Provide the [x, y] coordinate of the cell's center where the given text is located.  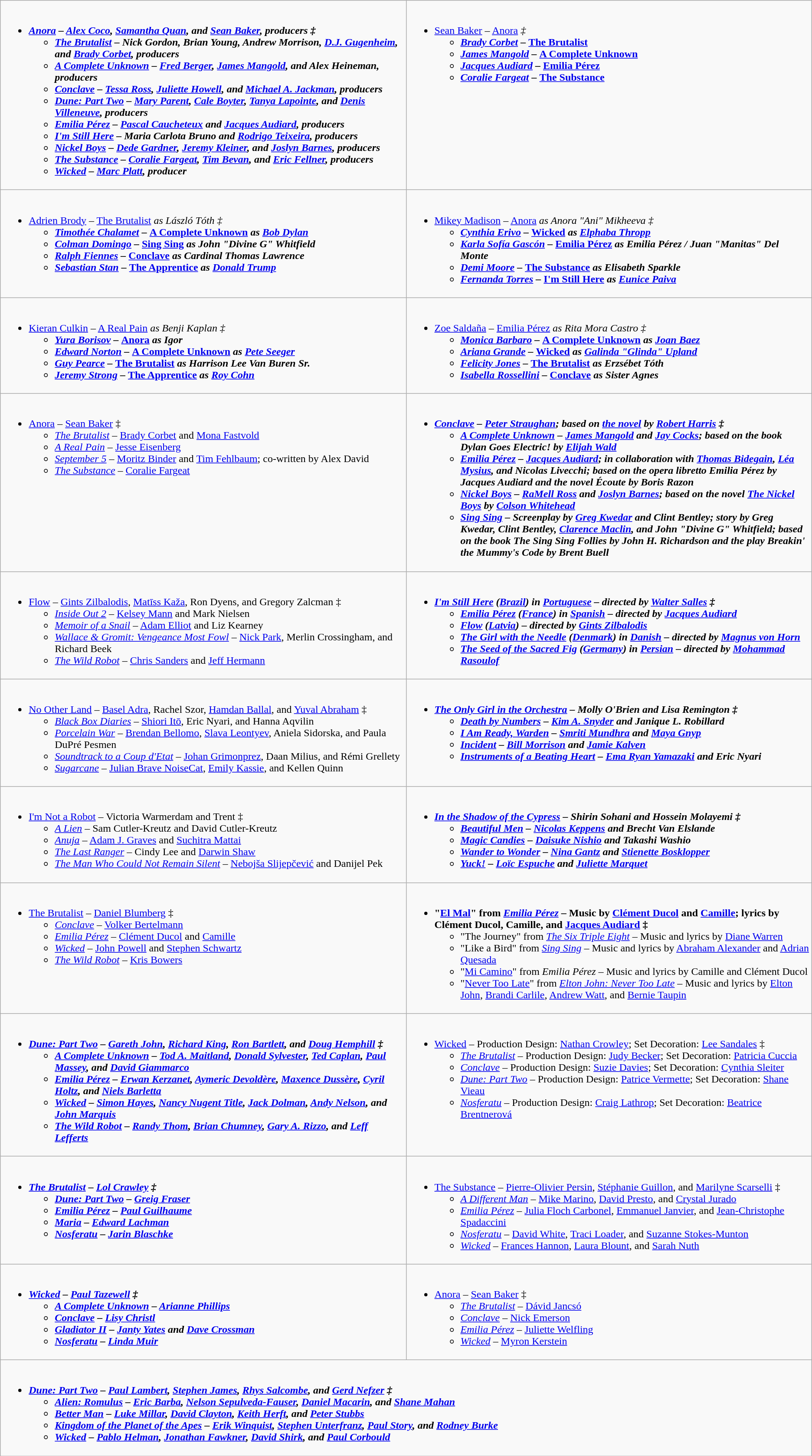
Sean Baker – Anora ‡Brady Corbet – The BrutalistJames Mangold – A Complete UnknownJacques Audiard – Emilia PérezCoralie Fargeat – The Substance [609, 95]
Anora – Sean Baker ‡The Brutalist – Dávid JancsóConclave – Nick EmersonEmilia Pérez – Juliette WelflingWicked – Myron Kerstein [609, 1312]
The Brutalist – Lol Crawley ‡Dune: Part Two – Greig FraserEmilia Pérez – Paul GuilhaumeMaria – Edward LachmanNosferatu – Jarin Blaschke [203, 1210]
